Determine the [X, Y] coordinate at the center of the cell enclosing the given text.  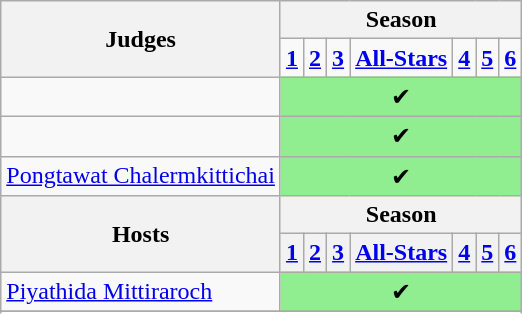
Piyathida Mittiraroch [141, 292]
Hosts [141, 234]
Judges [141, 39]
Pongtawat Chalermkittichai [141, 176]
